Determine the (x, y) coordinate at the center of the cell enclosing the given text.  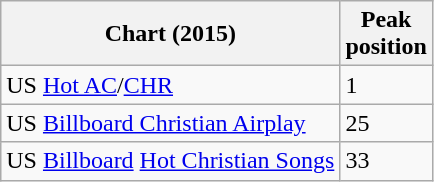
33 (386, 161)
1 (386, 85)
Peakposition (386, 34)
Chart (2015) (170, 34)
US Billboard Christian Airplay (170, 123)
US Billboard Hot Christian Songs (170, 161)
US Hot AC/CHR (170, 85)
25 (386, 123)
